From the cell containing the given text, extract its center point as (x, y) coordinate. 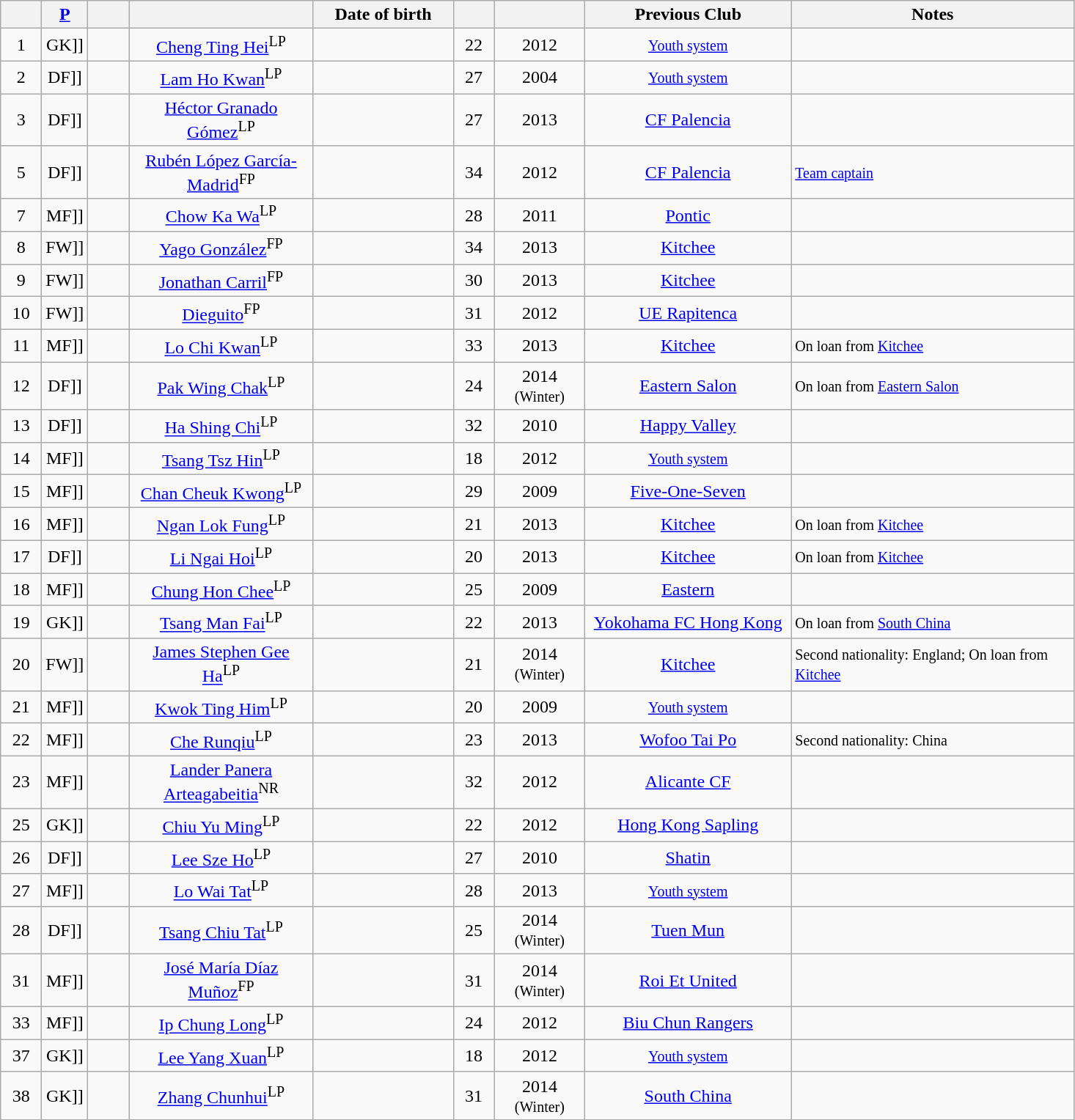
30 (474, 280)
Zhang ChunhuiLP (221, 1095)
Tsang Man FaiLP (221, 622)
Chiu Yu MingLP (221, 825)
16 (21, 525)
Date of birth (383, 15)
Eastern (688, 589)
Shatin (688, 858)
Five-One-Seven (688, 491)
Cheng Ting HeiLP (221, 45)
7 (21, 215)
DieguitoFP (221, 314)
14 (21, 459)
Ha Shing ChiLP (221, 427)
Lam Ho KwanLP (221, 78)
On loan from Eastern Salon (933, 386)
Wofoo Tai Po (688, 740)
UE Rapitenca (688, 314)
Previous Club (688, 15)
Eastern Salon (688, 386)
Alicante CF (688, 782)
13 (21, 427)
Hong Kong Sapling (688, 825)
Lo Chi KwanLP (221, 346)
Happy Valley (688, 427)
Kwok Ting HimLP (221, 707)
Biu Chun Rangers (688, 1023)
Ip Chung LongLP (221, 1023)
5 (21, 172)
2011 (540, 215)
P (65, 15)
17 (21, 557)
2 (21, 78)
Second nationality: China (933, 740)
10 (21, 314)
Pak Wing ChakLP (221, 386)
Ngan Lok FungLP (221, 525)
37 (21, 1055)
26 (21, 858)
Yokohama FC Hong Kong (688, 622)
Lee Sze HoLP (221, 858)
9 (21, 280)
Tsang Tsz HinLP (221, 459)
Rubén López García-MadridFP (221, 172)
Second nationality: England; On loan from Kitchee (933, 665)
Pontic (688, 215)
Notes (933, 15)
Roi Et United (688, 981)
José María Díaz MuñozFP (221, 981)
2004 (540, 78)
8 (21, 248)
Che RunqiuLP (221, 740)
On loan from South China (933, 622)
Tuen Mun (688, 931)
15 (21, 491)
Lo Wai TatLP (221, 890)
Lander Panera ArteagabeitiaNR (221, 782)
Chow Ka WaLP (221, 215)
Team captain (933, 172)
19 (21, 622)
South China (688, 1095)
Yago GonzálezFP (221, 248)
Li Ngai HoiLP (221, 557)
Chung Hon CheeLP (221, 589)
Héctor Granado GómezLP (221, 120)
11 (21, 346)
Jonathan CarrilFP (221, 280)
Chan Cheuk KwongLP (221, 491)
Tsang Chiu TatLP (221, 931)
29 (474, 491)
38 (21, 1095)
Lee Yang XuanLP (221, 1055)
12 (21, 386)
1 (21, 45)
3 (21, 120)
James Stephen Gee HaLP (221, 665)
